Determine the (x, y) coordinate at the center of the cell enclosing the given text.  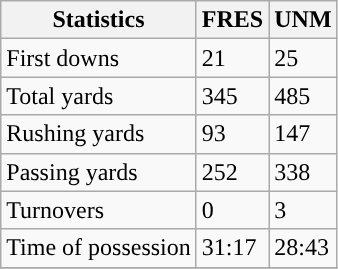
First downs (99, 58)
Turnovers (99, 210)
345 (232, 96)
Time of possession (99, 248)
Passing yards (99, 172)
FRES (232, 20)
28:43 (303, 248)
Rushing yards (99, 134)
3 (303, 210)
0 (232, 210)
Total yards (99, 96)
25 (303, 58)
31:17 (232, 248)
485 (303, 96)
147 (303, 134)
252 (232, 172)
21 (232, 58)
UNM (303, 20)
93 (232, 134)
Statistics (99, 20)
338 (303, 172)
